Find where the given text appears and provide that cell's center as [X, Y] coordinate. 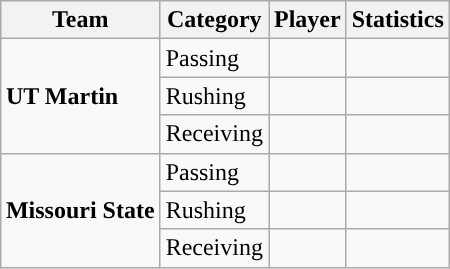
Team [80, 20]
Category [214, 20]
Statistics [398, 20]
Player [307, 20]
Missouri State [80, 210]
UT Martin [80, 96]
